Determine the (X, Y) coordinate at the center of the cell enclosing the given text.  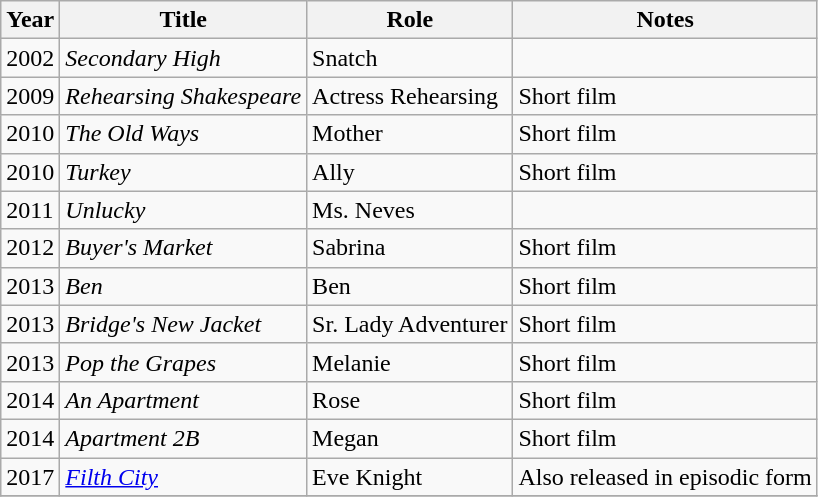
The Old Ways (184, 134)
Buyer's Market (184, 248)
Eve Knight (410, 477)
2002 (30, 58)
Bridge's New Jacket (184, 324)
2017 (30, 477)
Rehearsing Shakespeare (184, 96)
Snatch (410, 58)
Year (30, 20)
Sabrina (410, 248)
Apartment 2B (184, 438)
Secondary High (184, 58)
Unlucky (184, 210)
Mother (410, 134)
Pop the Grapes (184, 362)
An Apartment (184, 400)
Ms. Neves (410, 210)
Melanie (410, 362)
Also released in episodic form (665, 477)
Role (410, 20)
Rose (410, 400)
Title (184, 20)
Megan (410, 438)
2011 (30, 210)
Notes (665, 20)
Ally (410, 172)
Turkey (184, 172)
Filth City (184, 477)
2012 (30, 248)
Sr. Lady Adventurer (410, 324)
Actress Rehearsing (410, 96)
2009 (30, 96)
